Capture the cell that displays the provided text and extract its (x, y) central coordinate. 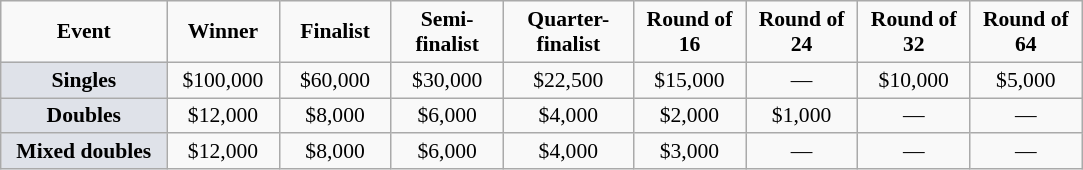
$30,000 (447, 80)
Round of 32 (914, 32)
Singles (84, 80)
$22,500 (568, 80)
$5,000 (1026, 80)
Event (84, 32)
Round of 24 (802, 32)
Round of 64 (1026, 32)
$3,000 (689, 152)
$15,000 (689, 80)
Round of 16 (689, 32)
$1,000 (802, 116)
Mixed doubles (84, 152)
$60,000 (335, 80)
$100,000 (223, 80)
Semi-finalist (447, 32)
Doubles (84, 116)
Winner (223, 32)
Finalist (335, 32)
Quarter-finalist (568, 32)
$2,000 (689, 116)
$10,000 (914, 80)
